Detect which cell encompasses the target text, then output its [x, y] center coordinate. 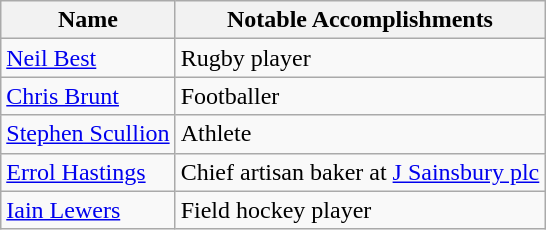
Chris Brunt [88, 96]
Errol Hastings [88, 172]
Iain Lewers [88, 210]
Rugby player [360, 58]
Neil Best [88, 58]
Footballer [360, 96]
Notable Accomplishments [360, 20]
Stephen Scullion [88, 134]
Field hockey player [360, 210]
Athlete [360, 134]
Chief artisan baker at J Sainsbury plc [360, 172]
Name [88, 20]
